Pinpoint the cell where the given text exists, returning its (x, y) midpoint coordinate. 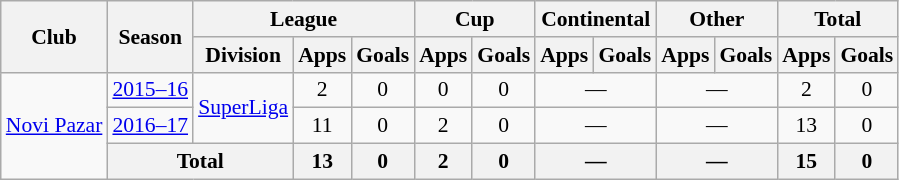
League (304, 19)
15 (806, 162)
11 (322, 126)
Other (716, 19)
Club (54, 36)
Continental (596, 19)
SuperLiga (243, 108)
2016–17 (150, 126)
Season (150, 36)
Cup (474, 19)
2015–16 (150, 90)
Novi Pazar (54, 126)
Division (243, 55)
